Capture the cell that displays the provided text and extract its [x, y] central coordinate. 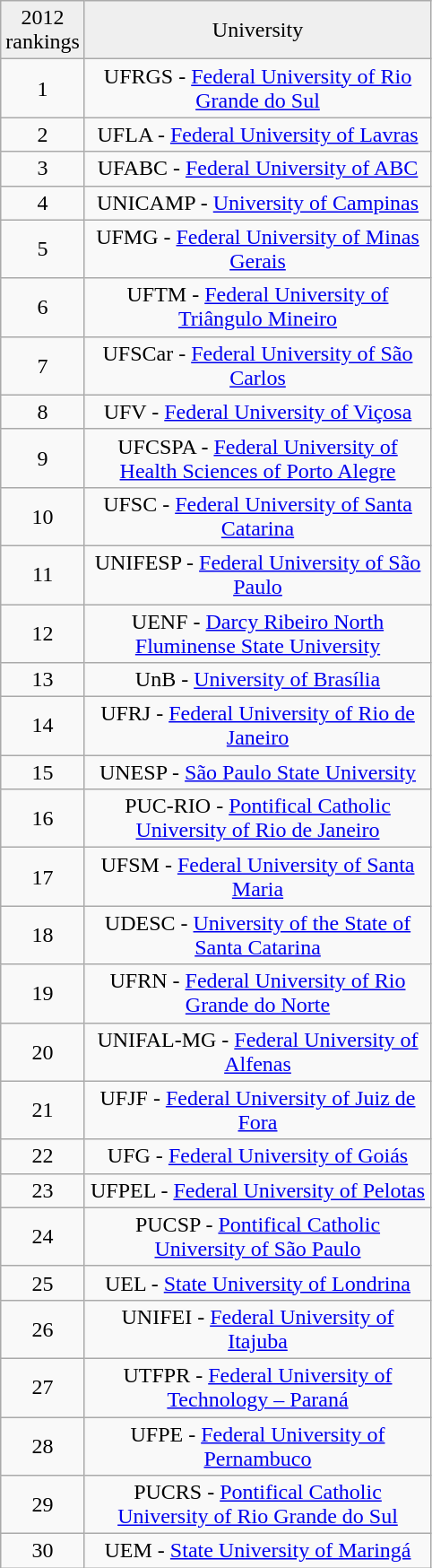
UFRGS - Federal University of Rio Grande do Sul [257, 88]
21 [43, 1111]
UNESP - São Paulo State University [257, 772]
UFPEL - Federal University of Pelotas [257, 1190]
7 [43, 366]
10 [43, 517]
UNICAMP - University of Campinas [257, 203]
UFMG - Federal University of Minas Gerais [257, 249]
UFSM - Federal University of Santa Maria [257, 877]
4 [43, 203]
28 [43, 1446]
3 [43, 169]
20 [43, 1051]
UnB - University of Brasília [257, 680]
UFPE - Federal University of Pernambuco [257, 1446]
UFRJ - Federal University of Rio de Janeiro [257, 727]
22 [43, 1156]
1 [43, 88]
2012 rankings [43, 30]
UTFPR - Federal University of Technology – Paraná [257, 1387]
PUC-RIO - Pontifical Catholic University of Rio de Janeiro [257, 818]
UFABC - Federal University of ABC [257, 169]
25 [43, 1283]
UEM - State University of Maringá [257, 1551]
5 [43, 249]
UFG - Federal University of Goiás [257, 1156]
UENF - Darcy Ribeiro North Fluminense State University [257, 633]
University [257, 30]
UFCSPA - Federal University of Health Sciences of Porto Alegre [257, 457]
9 [43, 457]
UFRN - Federal University of Rio Grande do Norte [257, 994]
24 [43, 1236]
16 [43, 818]
8 [43, 412]
18 [43, 935]
UNIFAL-MG - Federal University of Alfenas [257, 1051]
15 [43, 772]
23 [43, 1190]
19 [43, 994]
PUCRS - Pontifical Catholic University of Rio Grande do Sul [257, 1505]
UFSC - Federal University of Santa Catarina [257, 517]
13 [43, 680]
UFLA - Federal University of Lavras [257, 135]
UDESC - University of the State of Santa Catarina [257, 935]
27 [43, 1387]
17 [43, 877]
UFV - Federal University of Viçosa [257, 412]
26 [43, 1329]
UFSCar - Federal University of São Carlos [257, 366]
30 [43, 1551]
UFTM - Federal University of Triângulo Mineiro [257, 307]
UNIFESP - Federal University of São Paulo [257, 574]
PUCSP - Pontifical Catholic University of São Paulo [257, 1236]
UNIFEI - Federal University of Itajuba [257, 1329]
UEL - State University of Londrina [257, 1283]
29 [43, 1505]
14 [43, 727]
12 [43, 633]
11 [43, 574]
2 [43, 135]
UFJF - Federal University of Juiz de Fora [257, 1111]
6 [43, 307]
